Pinpoint the cell where the given text exists, returning its [x, y] midpoint coordinate. 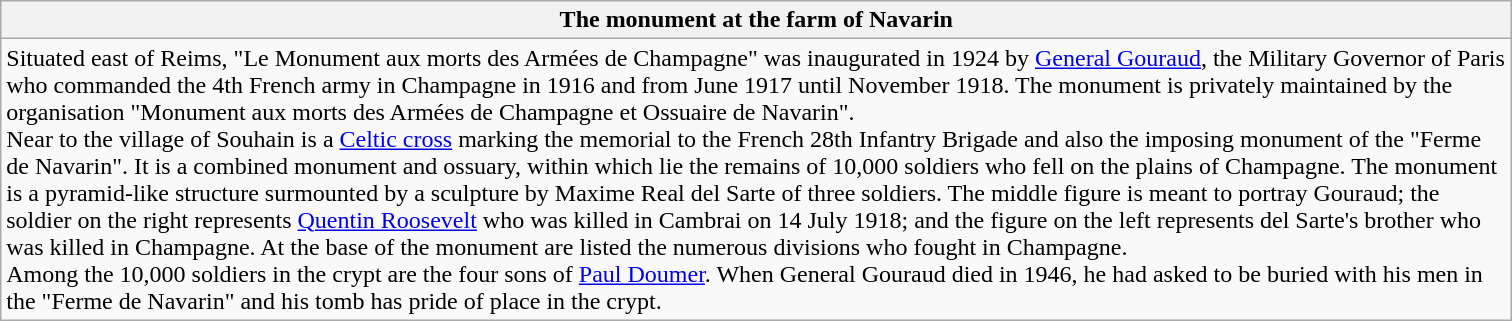
The monument at the farm of Navarin [756, 20]
